Capture the cell that displays the provided text and extract its (X, Y) central coordinate. 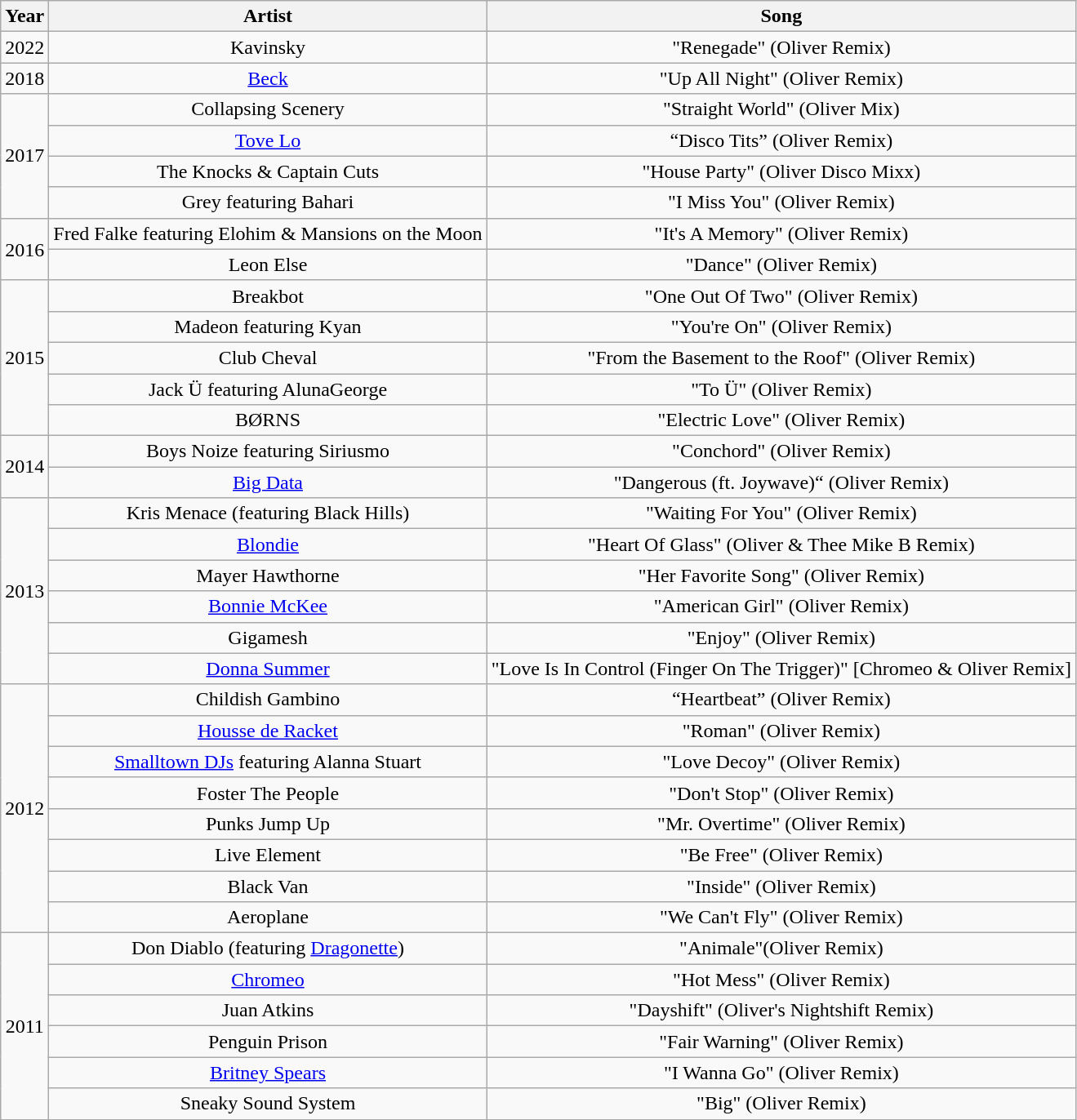
Boys Noize featuring Siriusmo (268, 451)
Fred Falke featuring Elohim & Mansions on the Moon (268, 233)
Black Van (268, 886)
"Mr. Overtime" (Oliver Remix) (781, 824)
Foster The People (268, 793)
Live Element (268, 855)
Year (24, 16)
Don Diablo (featuring Dragonette) (268, 949)
Leon Else (268, 264)
Collapsing Scenery (268, 109)
2017 (24, 156)
Housse de Racket (268, 731)
Bonnie McKee (268, 607)
"Waiting For You" (Oliver Remix) (781, 513)
"Dangerous (ft. Joywave)“ (Oliver Remix) (781, 482)
Penguin Prison (268, 1042)
Song (781, 16)
"Animale"(Oliver Remix) (781, 949)
Big Data (268, 482)
"Fair Warning" (Oliver Remix) (781, 1042)
"It's A Memory" (Oliver Remix) (781, 233)
"Her Favorite Song" (Oliver Remix) (781, 576)
"Dayshift" (Oliver's Nightshift Remix) (781, 1011)
"Love Is In Control (Finger On The Trigger)" [Chromeo & Oliver Remix] (781, 669)
"Electric Love" (Oliver Remix) (781, 420)
2011 (24, 1026)
"Conchord" (Oliver Remix) (781, 451)
Mayer Hawthorne (268, 576)
Madeon featuring Kyan (268, 327)
BØRNS (268, 420)
Punks Jump Up (268, 824)
2016 (24, 249)
2013 (24, 591)
Artist (268, 16)
"Inside" (Oliver Remix) (781, 886)
"I Miss You" (Oliver Remix) (781, 202)
“Disco Tits” (Oliver Remix) (781, 140)
2022 (24, 47)
The Knocks & Captain Cuts (268, 171)
“Heartbeat” (Oliver Remix) (781, 700)
"To Ü" (Oliver Remix) (781, 389)
"We Can't Fly" (Oliver Remix) (781, 918)
"Up All Night" (Oliver Remix) (781, 78)
Blondie (268, 544)
Childish Gambino (268, 700)
Club Cheval (268, 358)
"Don't Stop" (Oliver Remix) (781, 793)
Juan Atkins (268, 1011)
"House Party" (Oliver Disco Mixx) (781, 171)
Aeroplane (268, 918)
"Love Decoy" (Oliver Remix) (781, 762)
"Hot Mess" (Oliver Remix) (781, 980)
"Dance" (Oliver Remix) (781, 264)
2014 (24, 467)
Jack Ü featuring AlunaGeorge (268, 389)
Sneaky Sound System (268, 1104)
"Big" (Oliver Remix) (781, 1104)
Donna Summer (268, 669)
"From the Basement to the Roof" (Oliver Remix) (781, 358)
Smalltown DJs featuring Alanna Stuart (268, 762)
"Straight World" (Oliver Mix) (781, 109)
Tove Lo (268, 140)
"Renegade" (Oliver Remix) (781, 47)
2018 (24, 78)
"Heart Of Glass" (Oliver & Thee Mike B Remix) (781, 544)
"You're On" (Oliver Remix) (781, 327)
Beck (268, 78)
Kris Menace (featuring Black Hills) (268, 513)
Chromeo (268, 980)
Grey featuring Bahari (268, 202)
"I Wanna Go" (Oliver Remix) (781, 1073)
"Enjoy" (Oliver Remix) (781, 638)
"Roman" (Oliver Remix) (781, 731)
"American Girl" (Oliver Remix) (781, 607)
2015 (24, 358)
"One Out Of Two" (Oliver Remix) (781, 296)
Gigamesh (268, 638)
"Be Free" (Oliver Remix) (781, 855)
Kavinsky (268, 47)
Breakbot (268, 296)
Britney Spears (268, 1073)
2012 (24, 808)
